Search for the cell housing the specified text and yield its [x, y] center coordinate. 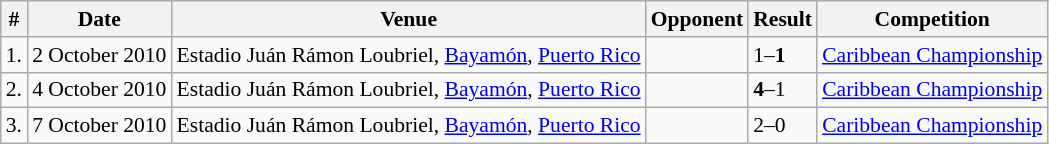
Venue [408, 19]
# [14, 19]
4–1 [782, 90]
Opponent [698, 19]
2–0 [782, 126]
2 October 2010 [99, 55]
Competition [932, 19]
Date [99, 19]
1–1 [782, 55]
Result [782, 19]
7 October 2010 [99, 126]
3. [14, 126]
4 October 2010 [99, 90]
1. [14, 55]
2. [14, 90]
